Identify which cell holds the provided text, then report its [x, y] central coordinate. 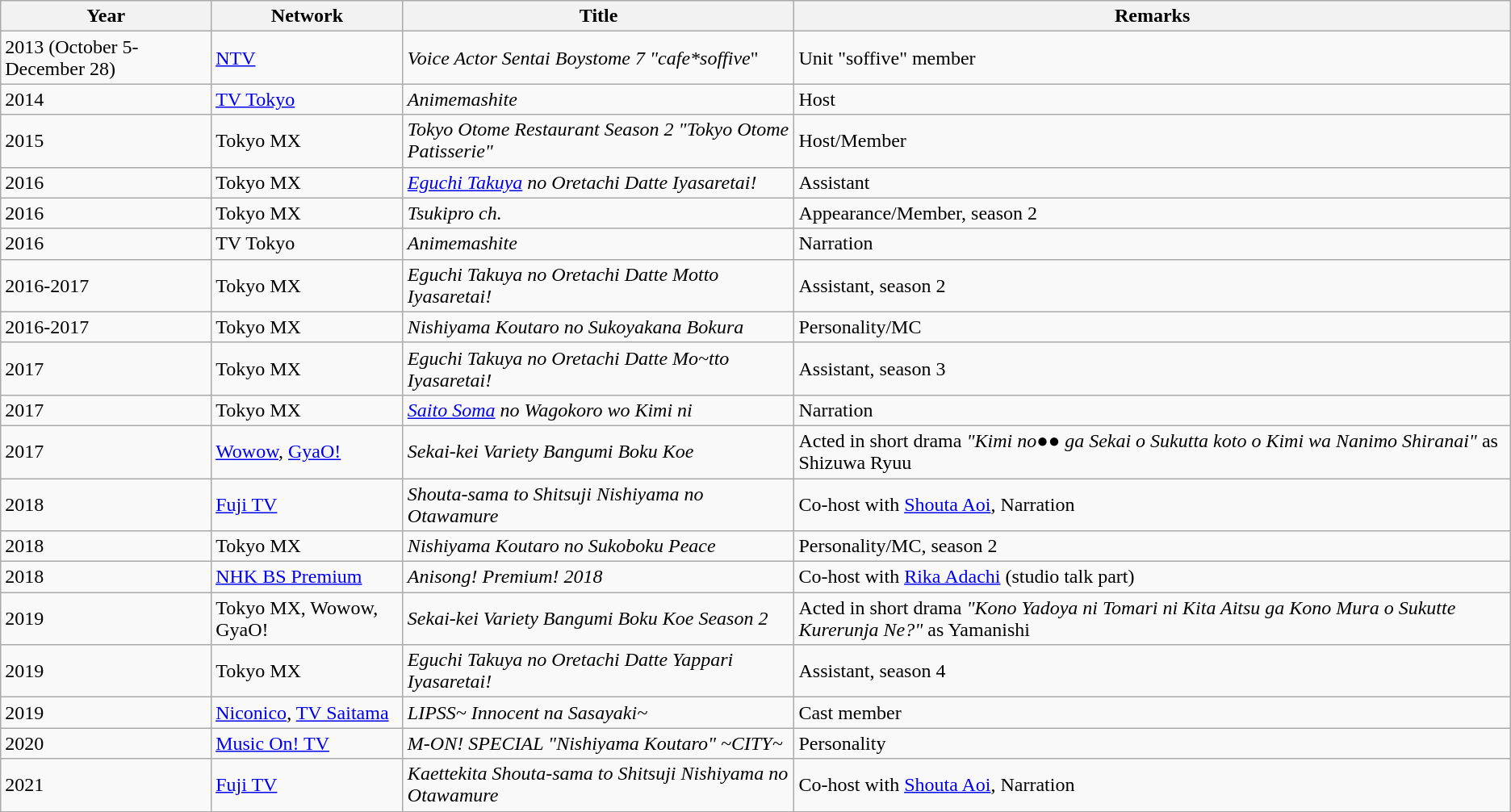
Nishiyama Koutaro no Sukoboku Peace [599, 546]
Eguchi Takuya no Oretachi Datte Motto Iyasaretai! [599, 286]
Host/Member [1153, 140]
Cast member [1153, 713]
Eguchi Takuya no Oretachi Datte Yappari Iyasaretai! [599, 672]
Appearance/Member, season 2 [1153, 213]
Tsukipro ch. [599, 213]
Eguchi Takuya no Oretachi Datte Iyasaretai! [599, 182]
Assistant, season 4 [1153, 672]
Assistant [1153, 182]
Anisong! Premium! 2018 [599, 577]
Eguchi Takuya no Oretachi Datte Mo~tto Iyasaretai! [599, 368]
Sekai-kei Variety Bangumi Boku Koe Season 2 [599, 618]
Personality [1153, 743]
Tokyo MX, Wowow, GyaO! [308, 618]
Sekai-kei Variety Bangumi Boku Koe [599, 452]
Kaettekita Shouta-sama to Shitsuji Nishiyama no Otawamure [599, 785]
2014 [107, 99]
2015 [107, 140]
Voice Actor Sentai Boystome 7 "cafe*soffive" [599, 58]
2020 [107, 743]
Network [308, 16]
Saito Soma no Wagokoro wo Kimi ni [599, 410]
Acted in short drama "Kono Yadoya ni Tomari ni Kita Aitsu ga Kono Mura o Sukutte Kurerunja Ne?" as Yamanishi [1153, 618]
Unit "soffive" member [1153, 58]
2013 (October 5-December 28) [107, 58]
Shouta-sama to Shitsuji Nishiyama no Otawamure [599, 504]
Co-host with Rika Adachi (studio talk part) [1153, 577]
Wowow, GyaO! [308, 452]
NHK BS Premium [308, 577]
Nishiyama Koutaro no Sukoyakana Bokura [599, 327]
Acted in short drama "Kimi no●● ga Sekai o Sukutta koto o Kimi wa Nanimo Shiranai" as Shizuwa Ryuu [1153, 452]
Title [599, 16]
Host [1153, 99]
M-ON! SPECIAL "Nishiyama Koutaro" ~CITY~ [599, 743]
NTV [308, 58]
Remarks [1153, 16]
Personality/MC [1153, 327]
Personality/MC, season 2 [1153, 546]
Assistant, season 2 [1153, 286]
Assistant, season 3 [1153, 368]
Niconico, TV Saitama [308, 713]
LIPSS~ Innocent na Sasayaki~ [599, 713]
Year [107, 16]
Tokyo Otome Restaurant Season 2 "Tokyo Otome Patisserie" [599, 140]
2021 [107, 785]
Music On! TV [308, 743]
